Pinpoint the cell where the given text exists, returning its (X, Y) midpoint coordinate. 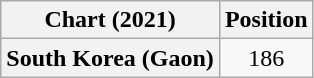
South Korea (Gaon) (110, 58)
Chart (2021) (110, 20)
Position (266, 20)
186 (266, 58)
